Provide the [x, y] coordinate of the cell's center where the given text is located.  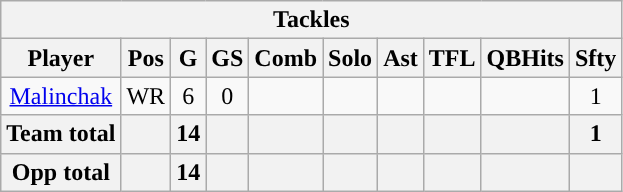
WR [146, 96]
TFL [452, 58]
QBHits [525, 58]
Pos [146, 58]
Ast [401, 58]
Opp total [61, 172]
0 [228, 96]
GS [228, 58]
Team total [61, 134]
Comb [286, 58]
G [188, 58]
Player [61, 58]
6 [188, 96]
Sfty [595, 58]
Malinchak [61, 96]
Solo [350, 58]
Tackles [312, 20]
